Find where the given text appears and provide that cell's center as [x, y] coordinate. 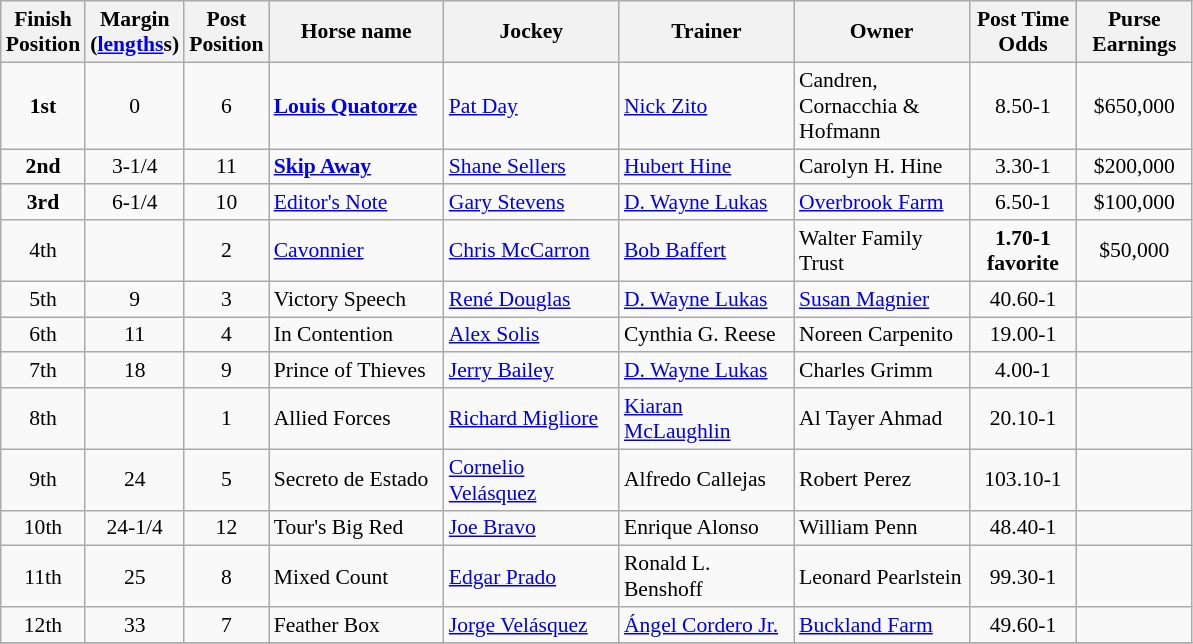
Cornelio Velásquez [532, 480]
49.60-1 [1023, 625]
$200,000 [1134, 167]
Editor's Note [356, 203]
7th [43, 371]
48.40-1 [1023, 528]
Tour's Big Red [356, 528]
Noreen Carpenito [882, 335]
Post Position [226, 32]
Finish Position [43, 32]
8th [43, 418]
Jerry Bailey [532, 371]
18 [134, 371]
2 [226, 250]
Margin (lengthss) [134, 32]
Robert Perez [882, 480]
4th [43, 250]
20.10-1 [1023, 418]
5 [226, 480]
$650,000 [1134, 106]
3rd [43, 203]
Nick Zito [706, 106]
5th [43, 299]
Skip Away [356, 167]
Trainer [706, 32]
Post Time Odds [1023, 32]
24 [134, 480]
3 [226, 299]
Hubert Hine [706, 167]
Ronald L. Benshoff [706, 576]
In Contention [356, 335]
24-1/4 [134, 528]
4.00-1 [1023, 371]
4 [226, 335]
1 [226, 418]
Mixed Count [356, 576]
12 [226, 528]
Horse name [356, 32]
Cynthia G. Reese [706, 335]
7 [226, 625]
Overbrook Farm [882, 203]
Susan Magnier [882, 299]
Walter Family Trust [882, 250]
René Douglas [532, 299]
Purse Earnings [1134, 32]
6-1/4 [134, 203]
Victory Speech [356, 299]
Al Tayer Ahmad [882, 418]
8 [226, 576]
3-1/4 [134, 167]
Louis Quatorze [356, 106]
33 [134, 625]
William Penn [882, 528]
Candren, Cornacchia & Hofmann [882, 106]
Jorge Velásquez [532, 625]
0 [134, 106]
9th [43, 480]
Secreto de Estado [356, 480]
Leonard Pearlstein [882, 576]
Edgar Prado [532, 576]
Cavonnier [356, 250]
12th [43, 625]
6.50-1 [1023, 203]
Richard Migliore [532, 418]
1st [43, 106]
3.30-1 [1023, 167]
Allied Forces [356, 418]
8.50-1 [1023, 106]
10th [43, 528]
Bob Baffert [706, 250]
19.00-1 [1023, 335]
Gary Stevens [532, 203]
Alfredo Callejas [706, 480]
Joe Bravo [532, 528]
Chris McCarron [532, 250]
Alex Solis [532, 335]
Prince of Thieves [356, 371]
Pat Day [532, 106]
11th [43, 576]
6 [226, 106]
Enrique Alonso [706, 528]
Ángel Cordero Jr. [706, 625]
Kiaran McLaughlin [706, 418]
103.10-1 [1023, 480]
Feather Box [356, 625]
Shane Sellers [532, 167]
Charles Grimm [882, 371]
$50,000 [1134, 250]
Carolyn H. Hine [882, 167]
2nd [43, 167]
Owner [882, 32]
10 [226, 203]
Jockey [532, 32]
1.70-1 favorite [1023, 250]
99.30-1 [1023, 576]
Buckland Farm [882, 625]
25 [134, 576]
$100,000 [1134, 203]
6th [43, 335]
40.60-1 [1023, 299]
